Find where the given text appears and provide that cell's center as (x, y) coordinate. 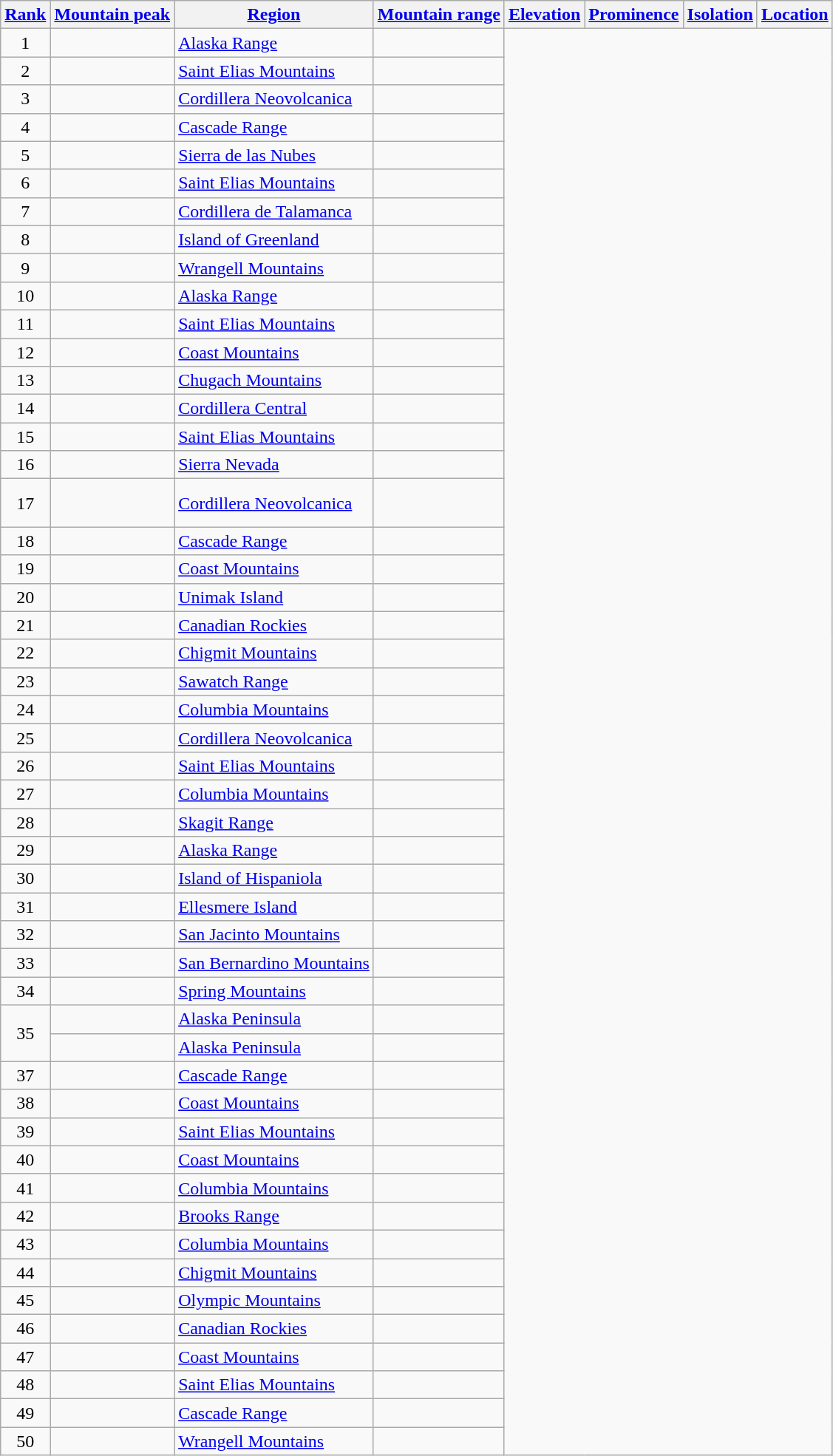
16 (25, 465)
50 (25, 1441)
San Jacinto Mountains (274, 935)
Isolation (720, 15)
13 (25, 381)
31 (25, 907)
22 (25, 653)
3 (25, 99)
Mountain range (439, 15)
34 (25, 991)
29 (25, 851)
Location (795, 15)
Olympic Mountains (274, 1301)
Island of Greenland (274, 239)
7 (25, 211)
4 (25, 127)
Island of Hispaniola (274, 879)
40 (25, 1160)
42 (25, 1216)
25 (25, 738)
6 (25, 183)
Elevation (544, 15)
Spring Mountains (274, 991)
48 (25, 1385)
41 (25, 1188)
1 (25, 43)
44 (25, 1272)
21 (25, 625)
15 (25, 437)
37 (25, 1075)
Chugach Mountains (274, 381)
Cordillera de Talamanca (274, 211)
28 (25, 823)
9 (25, 268)
39 (25, 1132)
2 (25, 71)
Region (274, 15)
5 (25, 155)
18 (25, 541)
35 (25, 1033)
20 (25, 597)
Cordillera Central (274, 409)
Rank (25, 15)
17 (25, 503)
San Bernardino Mountains (274, 963)
32 (25, 935)
10 (25, 296)
19 (25, 569)
Sawatch Range (274, 681)
46 (25, 1329)
14 (25, 409)
27 (25, 794)
Mountain peak (112, 15)
8 (25, 239)
Brooks Range (274, 1216)
Sierra Nevada (274, 465)
38 (25, 1103)
49 (25, 1413)
Sierra de las Nubes (274, 155)
Prominence (634, 15)
Unimak Island (274, 597)
Skagit Range (274, 823)
45 (25, 1301)
43 (25, 1244)
24 (25, 710)
26 (25, 766)
11 (25, 324)
33 (25, 963)
30 (25, 879)
47 (25, 1357)
23 (25, 681)
Ellesmere Island (274, 907)
12 (25, 353)
